Identify which cell holds the provided text, then report its (x, y) central coordinate. 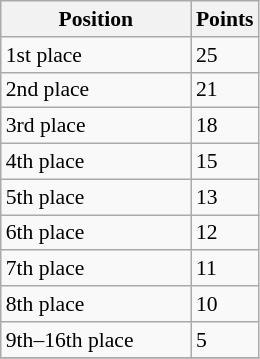
25 (225, 55)
15 (225, 162)
21 (225, 90)
11 (225, 269)
8th place (96, 304)
1st place (96, 55)
5 (225, 340)
5th place (96, 197)
10 (225, 304)
13 (225, 197)
6th place (96, 233)
Points (225, 19)
Position (96, 19)
4th place (96, 162)
9th–16th place (96, 340)
18 (225, 126)
2nd place (96, 90)
12 (225, 233)
7th place (96, 269)
3rd place (96, 126)
